For the text-containing cell, return its midpoint in [x, y] coordinate format. 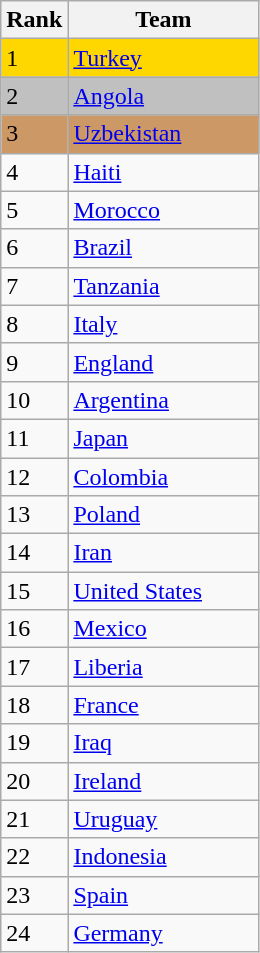
13 [34, 515]
21 [34, 819]
Iraq [164, 743]
2 [34, 96]
22 [34, 857]
7 [34, 286]
Italy [164, 324]
11 [34, 438]
19 [34, 743]
8 [34, 324]
Mexico [164, 629]
18 [34, 705]
Iran [164, 553]
Team [164, 20]
16 [34, 629]
Tanzania [164, 286]
Uruguay [164, 819]
17 [34, 667]
Poland [164, 515]
23 [34, 895]
12 [34, 477]
Angola [164, 96]
United States [164, 591]
Liberia [164, 667]
4 [34, 172]
1 [34, 58]
Spain [164, 895]
24 [34, 933]
14 [34, 553]
Indonesia [164, 857]
Colombia [164, 477]
Rank [34, 20]
England [164, 362]
Brazil [164, 248]
Turkey [164, 58]
20 [34, 781]
Morocco [164, 210]
France [164, 705]
10 [34, 400]
Uzbekistan [164, 134]
Ireland [164, 781]
5 [34, 210]
6 [34, 248]
3 [34, 134]
Haiti [164, 172]
Japan [164, 438]
Germany [164, 933]
9 [34, 362]
Argentina [164, 400]
15 [34, 591]
